Return the [x, y] coordinate for the center point of the cell that contains the specified text.  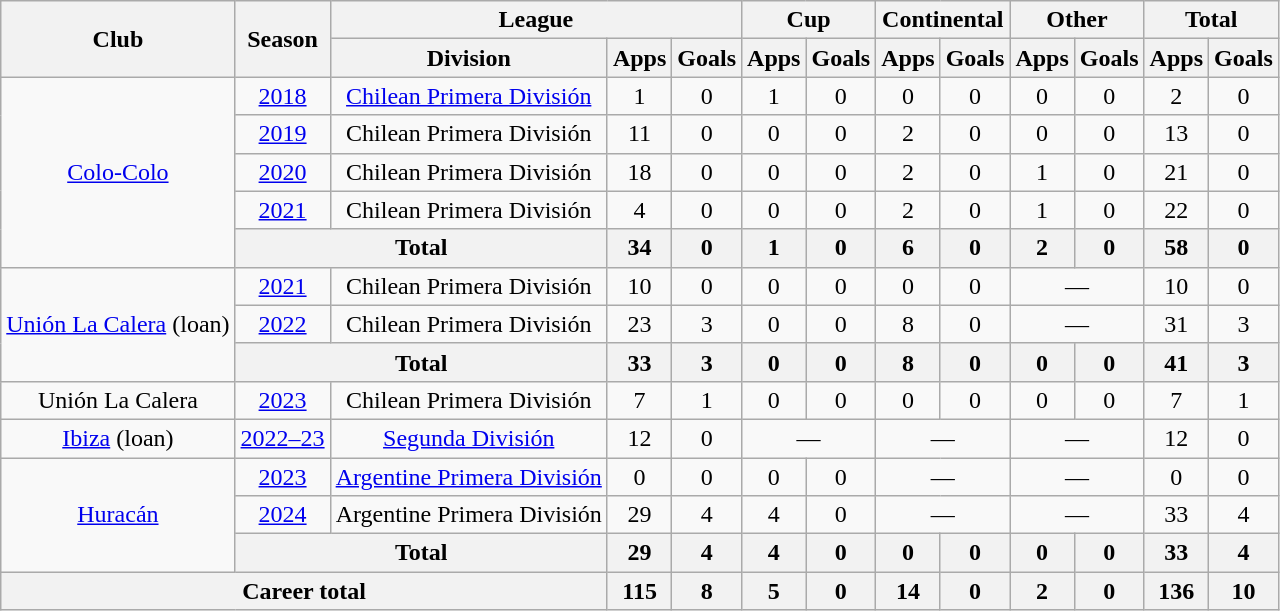
Continental [943, 20]
2022 [282, 324]
41 [1176, 362]
Unión La Calera (loan) [118, 324]
23 [639, 324]
18 [639, 172]
Club [118, 39]
22 [1176, 210]
League [536, 20]
2018 [282, 96]
Segunda División [468, 438]
2022–23 [282, 438]
Unión La Calera [118, 400]
Division [468, 58]
11 [639, 134]
2024 [282, 515]
Colo-Colo [118, 172]
21 [1176, 172]
31 [1176, 324]
13 [1176, 134]
136 [1176, 591]
Season [282, 39]
Career total [304, 591]
2020 [282, 172]
58 [1176, 248]
Cup [809, 20]
5 [774, 591]
2019 [282, 134]
115 [639, 591]
Other [1077, 20]
Ibiza (loan) [118, 438]
Huracán [118, 515]
34 [639, 248]
14 [908, 591]
6 [908, 248]
